Scan for the cell matching the given text and deliver its (X, Y) coordinate at center. 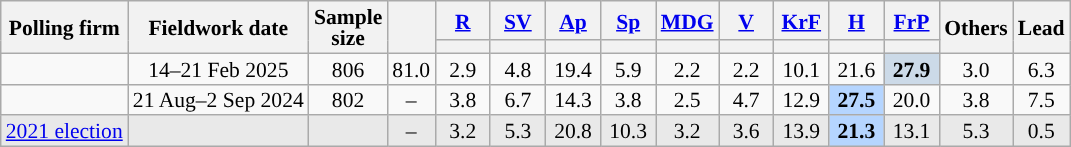
FrP (912, 20)
6.3 (1042, 68)
806 (348, 68)
4.8 (518, 68)
802 (348, 100)
Samplesize (348, 27)
13.9 (802, 132)
21 Aug–2 Sep 2024 (218, 100)
3.6 (746, 132)
27.9 (912, 68)
Polling firm (64, 27)
H (856, 20)
MDG (688, 20)
81.0 (411, 68)
19.4 (572, 68)
Fieldwork date (218, 27)
2021 election (64, 132)
0.5 (1042, 132)
4.7 (746, 100)
12.9 (802, 100)
20.8 (572, 132)
R (462, 20)
V (746, 20)
3.0 (976, 68)
Others (976, 27)
27.5 (856, 100)
5.9 (628, 68)
Sp (628, 20)
Ap (572, 20)
7.5 (1042, 100)
21.6 (856, 68)
KrF (802, 20)
10.1 (802, 68)
21.3 (856, 132)
6.7 (518, 100)
10.3 (628, 132)
14–21 Feb 2025 (218, 68)
13.1 (912, 132)
SV (518, 20)
Lead (1042, 27)
2.9 (462, 68)
14.3 (572, 100)
20.0 (912, 100)
2.5 (688, 100)
